Identify which cell holds the provided text, then report its [x, y] central coordinate. 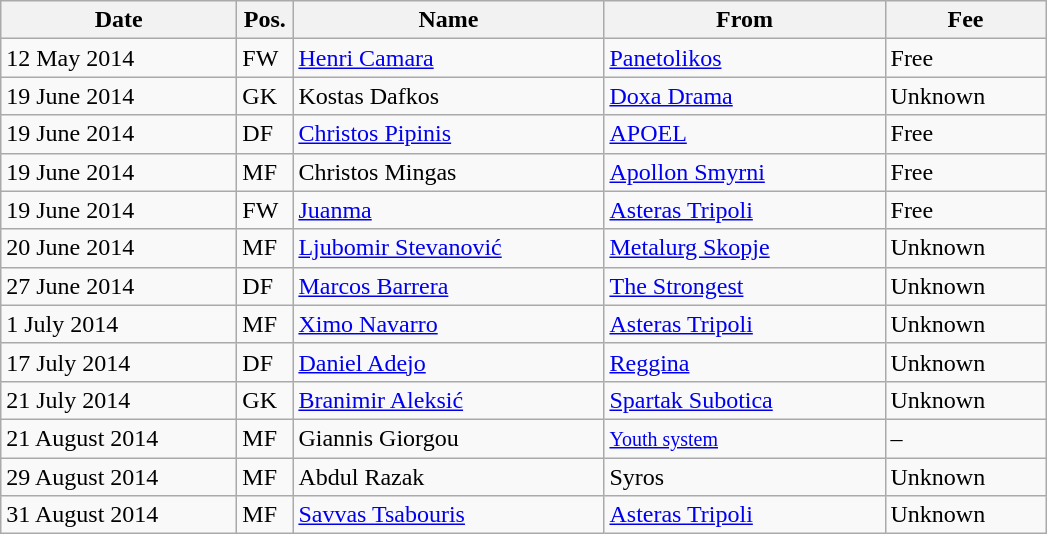
Syros [744, 477]
– [966, 438]
Christos Mingas [448, 172]
Metalurg Skopje [744, 248]
Marcos Barrera [448, 286]
Pos. [265, 20]
APOEL [744, 134]
Daniel Adejo [448, 362]
12 May 2014 [119, 58]
Name [448, 20]
Giannis Giorgou [448, 438]
1 July 2014 [119, 324]
Christos Pipinis [448, 134]
Fee [966, 20]
31 August 2014 [119, 515]
Ximo Navarro [448, 324]
The Strongest [744, 286]
Abdul Razak [448, 477]
29 August 2014 [119, 477]
27 June 2014 [119, 286]
From [744, 20]
Apollon Smyrni [744, 172]
Savvas Tsabouris [448, 515]
Kostas Dafkos [448, 96]
Branimir Aleksić [448, 400]
21 July 2014 [119, 400]
Henri Camara [448, 58]
Juanma [448, 210]
20 June 2014 [119, 248]
Doxa Drama [744, 96]
Panetolikos [744, 58]
Reggina [744, 362]
Youth system [744, 438]
21 August 2014 [119, 438]
17 July 2014 [119, 362]
Spartak Subotica [744, 400]
Date [119, 20]
Ljubomir Stevanović [448, 248]
